Output the [x, y] coordinate of the center of the cell containing the given text.  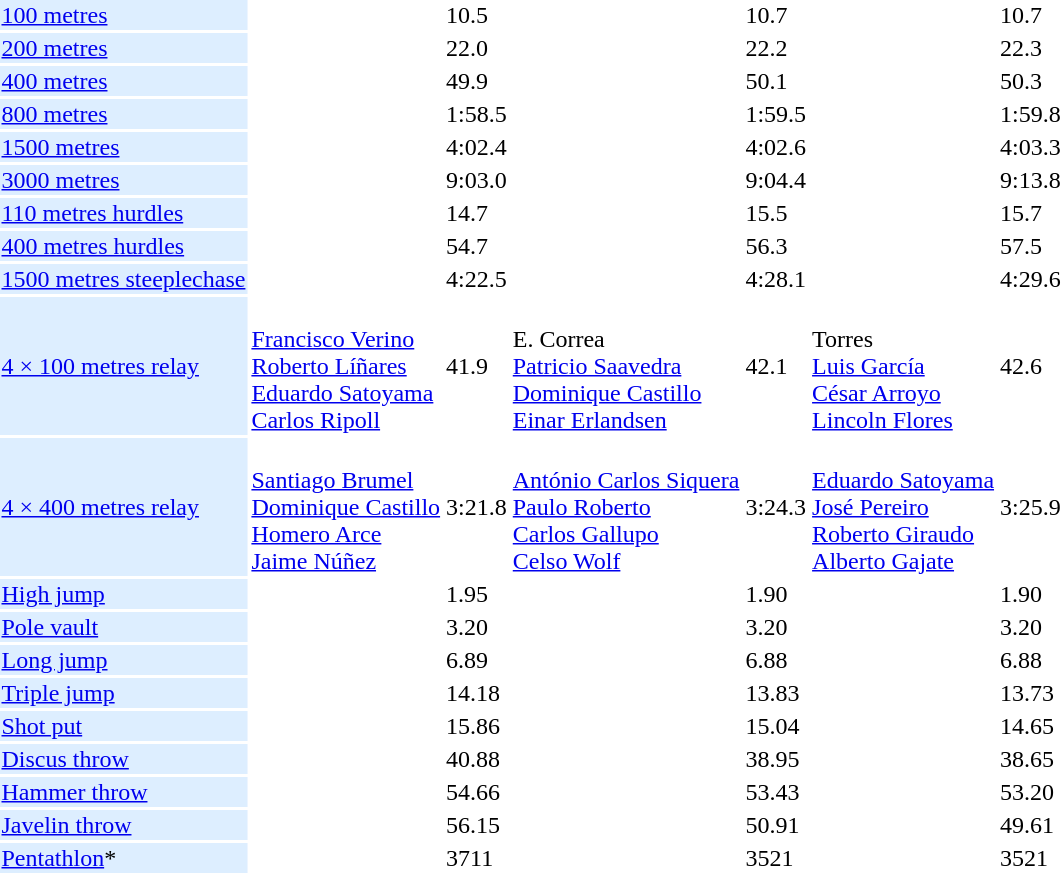
42.1 [776, 366]
4 × 400 metres relay [124, 507]
3000 metres [124, 180]
56.15 [477, 825]
High jump [124, 594]
3521 [776, 858]
Santiago BrumelDominique CastilloHomero ArceJaime Núñez [346, 507]
3:21.8 [477, 507]
Shot put [124, 726]
9:03.0 [477, 180]
Pentathlon* [124, 858]
1.95 [477, 594]
400 metres [124, 81]
3711 [477, 858]
110 metres hurdles [124, 213]
Discus throw [124, 759]
Triple jump [124, 693]
TorresLuis GarcíaCésar ArroyoLincoln Flores [904, 366]
100 metres [124, 15]
14.7 [477, 213]
50.1 [776, 81]
800 metres [124, 114]
6.89 [477, 660]
10.5 [477, 15]
22.2 [776, 48]
António Carlos SiqueraPaulo RobertoCarlos GallupoCelso Wolf [626, 507]
4:22.5 [477, 279]
3:24.3 [776, 507]
15.86 [477, 726]
22.0 [477, 48]
1.90 [776, 594]
15.04 [776, 726]
4:02.4 [477, 147]
Hammer throw [124, 792]
Javelin throw [124, 825]
200 metres [124, 48]
Long jump [124, 660]
1500 metres [124, 147]
40.88 [477, 759]
10.7 [776, 15]
53.43 [776, 792]
400 metres hurdles [124, 246]
6.88 [776, 660]
54.7 [477, 246]
Francisco VerinoRoberto LíñaresEduardo SatoyamaCarlos Ripoll [346, 366]
41.9 [477, 366]
13.83 [776, 693]
1500 metres steeplechase [124, 279]
49.9 [477, 81]
56.3 [776, 246]
4:28.1 [776, 279]
50.91 [776, 825]
Eduardo SatoyamaJosé PereiroRoberto GiraudoAlberto Gajate [904, 507]
4 × 100 metres relay [124, 366]
Pole vault [124, 627]
4:02.6 [776, 147]
9:04.4 [776, 180]
1:59.5 [776, 114]
15.5 [776, 213]
1:58.5 [477, 114]
38.95 [776, 759]
14.18 [477, 693]
54.66 [477, 792]
E. CorreaPatricio SaavedraDominique CastilloEinar Erlandsen [626, 366]
